Output the [X, Y] coordinate of the center of the cell containing the given text.  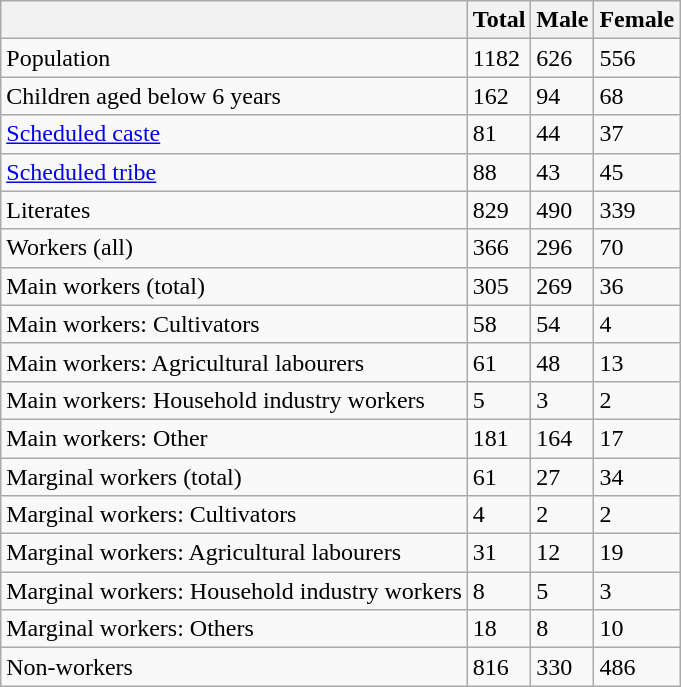
Population [234, 58]
Main workers: Other [234, 438]
Non-workers [234, 667]
Main workers: Cultivators [234, 324]
829 [499, 210]
330 [562, 667]
19 [637, 553]
Main workers: Agricultural labourers [234, 362]
88 [499, 172]
Marginal workers: Household industry workers [234, 591]
45 [637, 172]
305 [499, 286]
Main workers: Household industry workers [234, 400]
12 [562, 553]
Marginal workers: Cultivators [234, 515]
Male [562, 20]
Children aged below 6 years [234, 96]
816 [499, 667]
626 [562, 58]
Total [499, 20]
36 [637, 286]
54 [562, 324]
Workers (all) [234, 248]
556 [637, 58]
Scheduled caste [234, 134]
18 [499, 629]
17 [637, 438]
68 [637, 96]
486 [637, 667]
Female [637, 20]
490 [562, 210]
366 [499, 248]
Marginal workers: Others [234, 629]
48 [562, 362]
70 [637, 248]
Marginal workers (total) [234, 477]
1182 [499, 58]
31 [499, 553]
269 [562, 286]
37 [637, 134]
43 [562, 172]
Scheduled tribe [234, 172]
181 [499, 438]
339 [637, 210]
Main workers (total) [234, 286]
164 [562, 438]
94 [562, 96]
162 [499, 96]
58 [499, 324]
Marginal workers: Agricultural labourers [234, 553]
44 [562, 134]
Literates [234, 210]
13 [637, 362]
10 [637, 629]
34 [637, 477]
81 [499, 134]
27 [562, 477]
296 [562, 248]
